Capture the cell that displays the provided text and extract its (x, y) central coordinate. 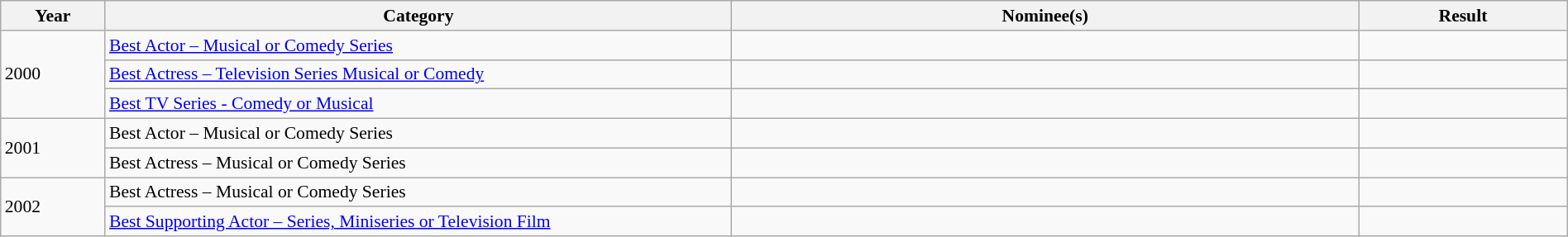
2001 (53, 149)
Best Supporting Actor – Series, Miniseries or Television Film (418, 222)
Year (53, 16)
Best Actress – Television Series Musical or Comedy (418, 74)
Best TV Series - Comedy or Musical (418, 104)
Category (418, 16)
Result (1464, 16)
2002 (53, 206)
Nominee(s) (1045, 16)
2000 (53, 74)
